Capture the cell that displays the provided text and extract its (x, y) central coordinate. 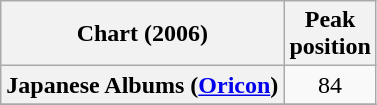
84 (330, 85)
Japanese Albums (Oricon) (142, 85)
Chart (2006) (142, 34)
Peakposition (330, 34)
